Find where the given text appears and provide that cell's center as [X, Y] coordinate. 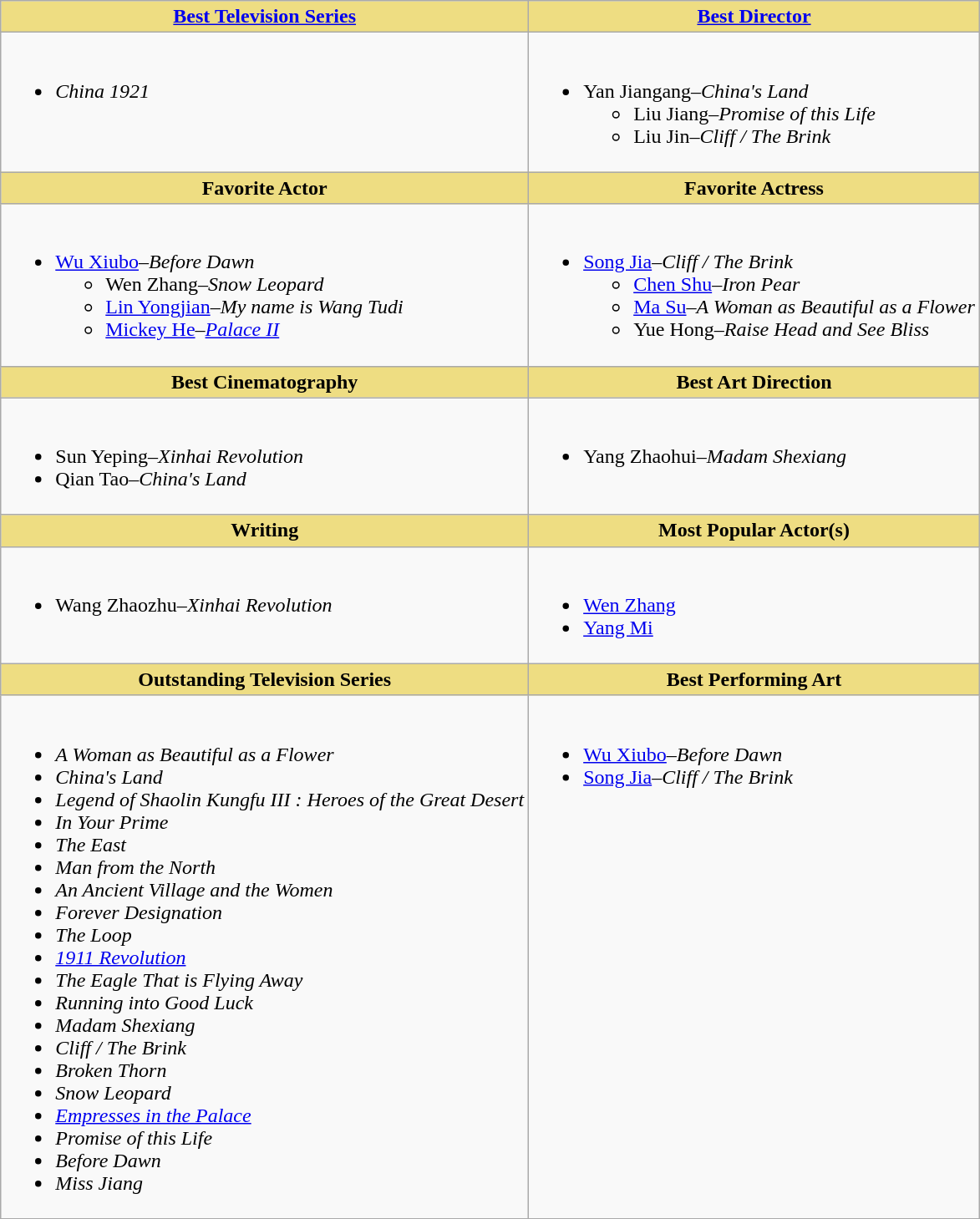
Yang Zhaohui–Madam Shexiang [754, 456]
Wen ZhangYang Mi [754, 605]
Outstanding Television Series [265, 679]
Best Cinematography [265, 382]
Yan Jiangang–China's LandLiu Jiang–Promise of this LifeLiu Jin–Cliff / The Brink [754, 102]
Best Performing Art [754, 679]
Wu Xiubo–Before DawnWen Zhang–Snow LeopardLin Yongjian–My name is Wang TudiMickey He–Palace II [265, 285]
Best Director [754, 17]
Best Television Series [265, 17]
Wang Zhaozhu–Xinhai Revolution [265, 605]
Best Art Direction [754, 382]
Favorite Actor [265, 188]
Writing [265, 531]
Favorite Actress [754, 188]
Wu Xiubo–Before DawnSong Jia–Cliff / The Brink [754, 957]
China 1921 [265, 102]
Sun Yeping–Xinhai RevolutionQian Tao–China's Land [265, 456]
Song Jia–Cliff / The BrinkChen Shu–Iron PearMa Su–A Woman as Beautiful as a FlowerYue Hong–Raise Head and See Bliss [754, 285]
Most Popular Actor(s) [754, 531]
